Scan for the cell matching the given text and deliver its [x, y] coordinate at center. 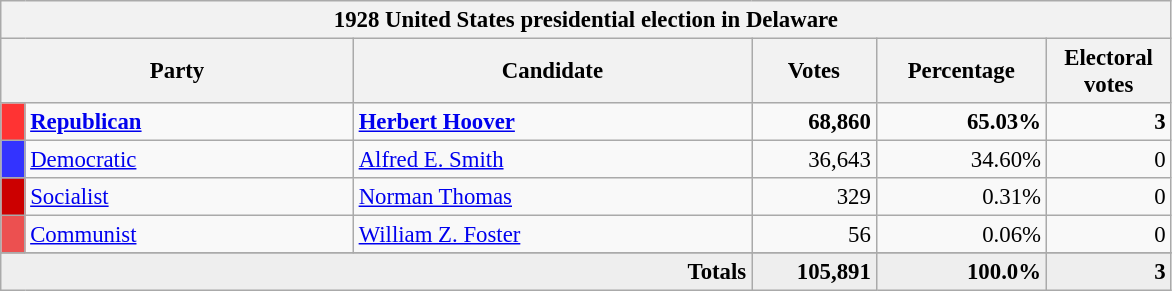
68,860 [814, 122]
Votes [814, 72]
34.60% [961, 160]
Candidate [552, 72]
Alfred E. Smith [552, 160]
Communist [189, 235]
Norman Thomas [552, 197]
329 [814, 197]
56 [814, 235]
Democratic [189, 160]
Republican [189, 122]
1928 United States presidential election in Delaware [586, 20]
Party [178, 72]
William Z. Foster [552, 235]
36,643 [814, 160]
0.31% [961, 197]
65.03% [961, 122]
Electoral votes [1108, 72]
0.06% [961, 235]
3 [1108, 122]
Herbert Hoover [552, 122]
Socialist [189, 197]
Percentage [961, 72]
